For the text-containing cell, return its midpoint in [X, Y] coordinate format. 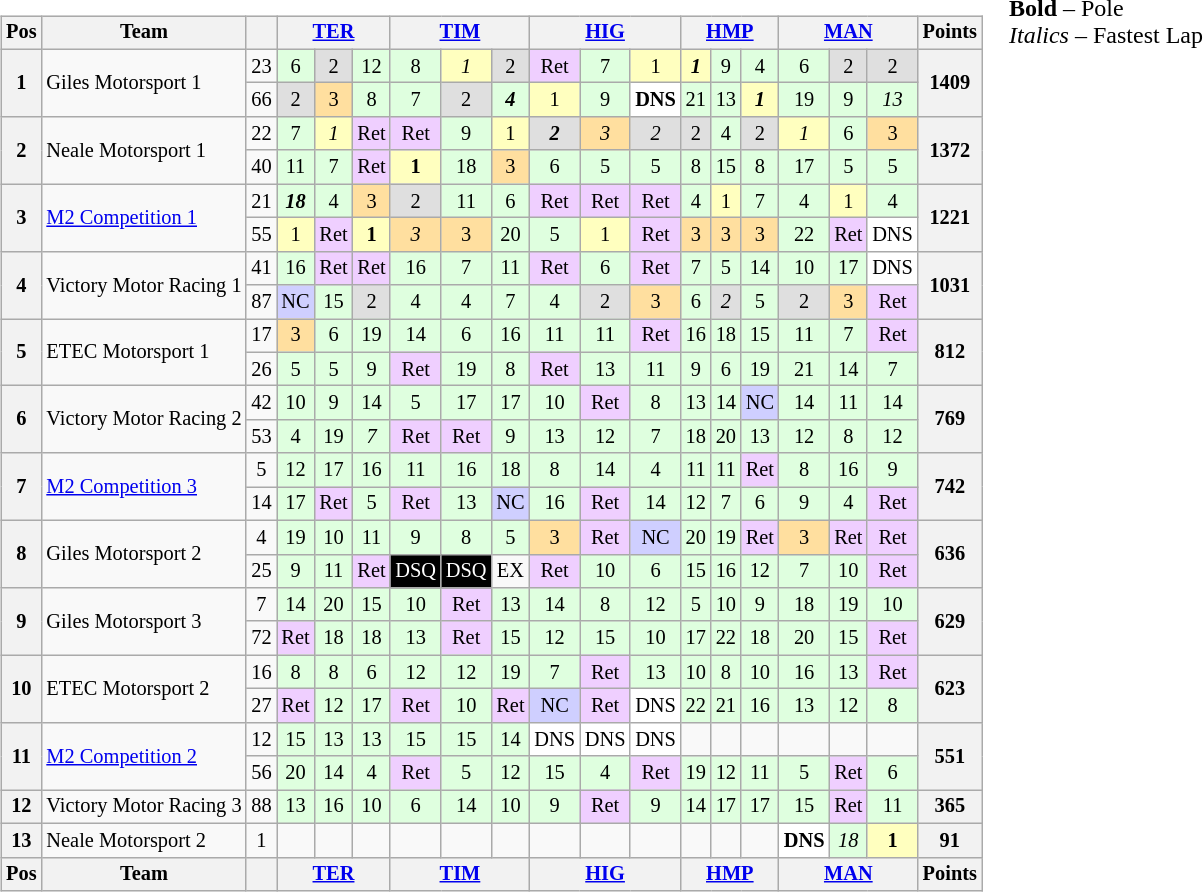
Giles Motorsport 1 [144, 82]
1221 [950, 218]
Neale Motorsport 2 [144, 840]
Victory Motor Racing 2 [144, 420]
Neale Motorsport 1 [144, 150]
ETEC Motorsport 2 [144, 688]
56 [261, 773]
41 [261, 268]
M2 Competition 1 [144, 218]
1031 [950, 284]
M2 Competition 3 [144, 486]
23 [261, 66]
EX [510, 571]
636 [950, 554]
629 [950, 622]
623 [950, 688]
ETEC Motorsport 1 [144, 352]
91 [950, 840]
42 [261, 403]
88 [261, 807]
551 [950, 756]
53 [261, 437]
Giles Motorsport 3 [144, 622]
1409 [950, 82]
55 [261, 235]
40 [261, 167]
812 [950, 352]
Victory Motor Racing 1 [144, 284]
365 [950, 807]
742 [950, 486]
87 [261, 302]
72 [261, 638]
769 [950, 420]
66 [261, 100]
Victory Motor Racing 3 [144, 807]
M2 Competition 2 [144, 756]
1372 [950, 150]
Giles Motorsport 2 [144, 554]
26 [261, 369]
27 [261, 706]
25 [261, 571]
